Provide the [X, Y] coordinate of the cell's center where the given text is located.  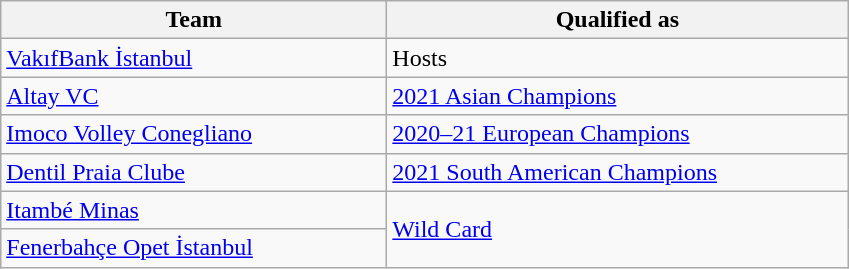
2021 Asian Champions [618, 96]
2020–21 European Champions [618, 134]
Hosts [618, 58]
Imoco Volley Conegliano [194, 134]
Dentil Praia Clube [194, 172]
Itambé Minas [194, 210]
Fenerbahçe Opet İstanbul [194, 248]
Wild Card [618, 229]
VakıfBank İstanbul [194, 58]
Qualified as [618, 20]
Altay VC [194, 96]
2021 South American Champions [618, 172]
Team [194, 20]
